For the text-containing cell, return its midpoint in [x, y] coordinate format. 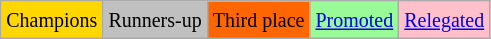
Champions [52, 20]
Relegated [444, 20]
Promoted [354, 20]
Third place [258, 20]
Runners-up [155, 20]
